Locate the cell with the specified text and output its [x, y] center coordinate. 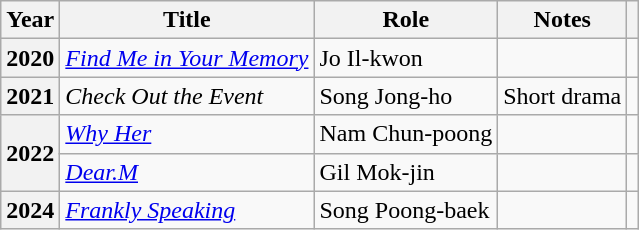
Why Her [187, 134]
Year [30, 20]
Song Poong-baek [406, 210]
Short drama [562, 96]
2021 [30, 96]
Check Out the Event [187, 96]
2024 [30, 210]
Frankly Speaking [187, 210]
Song Jong-ho [406, 96]
Notes [562, 20]
Dear.M [187, 172]
2022 [30, 153]
Nam Chun-poong [406, 134]
Role [406, 20]
Gil Mok-jin [406, 172]
Title [187, 20]
Jo Il-kwon [406, 58]
2020 [30, 58]
Find Me in Your Memory [187, 58]
